Provide the (x, y) coordinate of the cell's center where the given text is located.  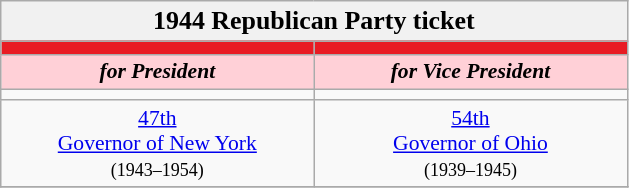
for President (158, 72)
1944 Republican Party ticket (314, 21)
47thGovernor of New York(1943–1954) (158, 144)
for Vice President (470, 72)
54thGovernor of Ohio(1939–1945) (470, 144)
